Return the [X, Y] coordinate for the center point of the cell that contains the specified text.  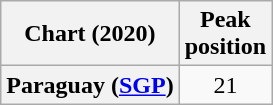
21 [225, 85]
Paraguay (SGP) [90, 85]
Peakposition [225, 34]
Chart (2020) [90, 34]
